For the text-containing cell, return its midpoint in [X, Y] coordinate format. 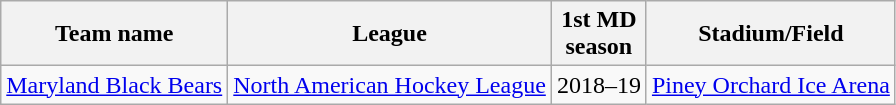
Piney Orchard Ice Arena [770, 85]
Team name [114, 34]
Maryland Black Bears [114, 85]
2018–19 [598, 85]
North American Hockey League [390, 85]
Stadium/Field [770, 34]
League [390, 34]
1st MD season [598, 34]
